Capture the cell that displays the provided text and extract its [x, y] central coordinate. 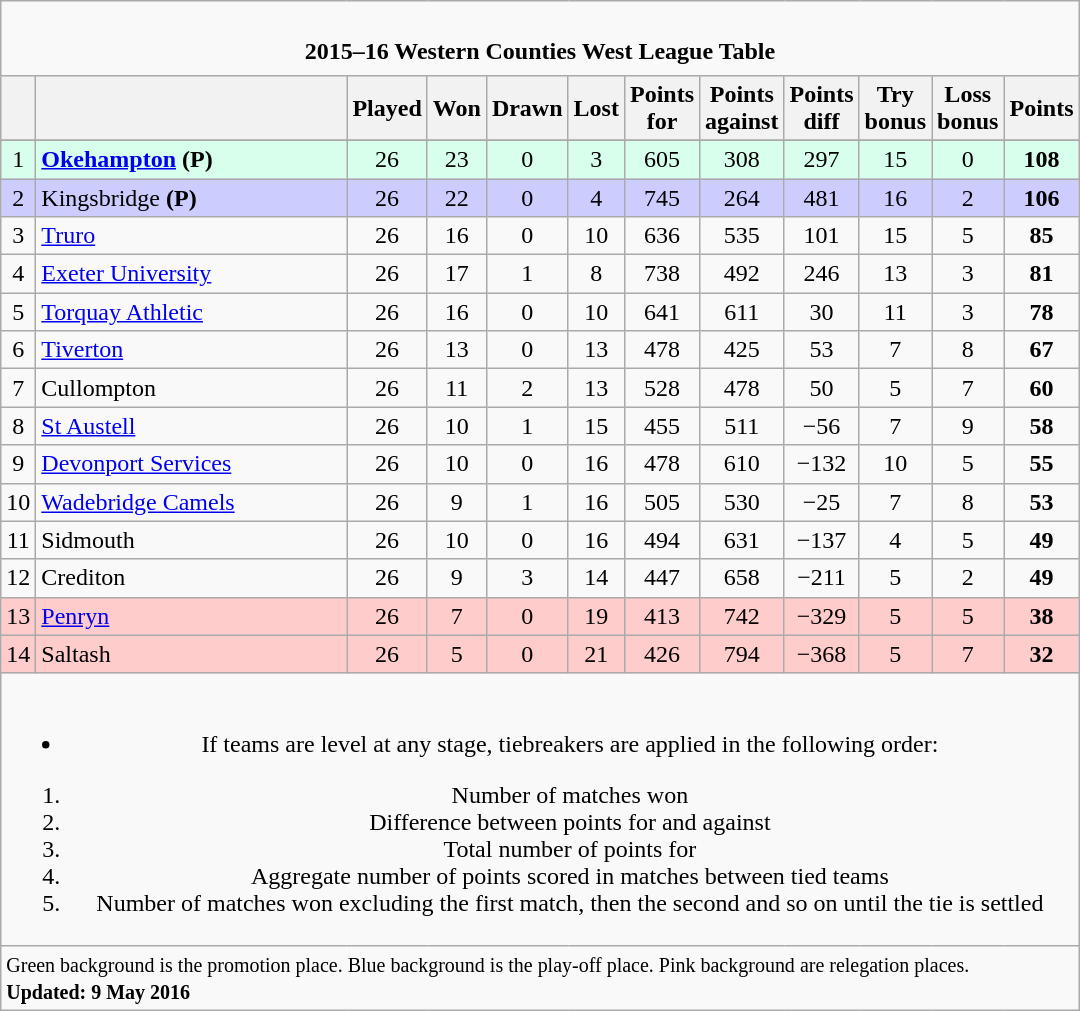
Points [1042, 108]
658 [742, 578]
50 [822, 388]
Okehampton (P) [192, 159]
Penryn [192, 616]
511 [742, 426]
Wadebridge Camels [192, 502]
535 [742, 236]
611 [742, 312]
Saltash [192, 654]
Tiverton [192, 350]
60 [1042, 388]
12 [18, 578]
264 [742, 197]
794 [742, 654]
481 [822, 197]
494 [662, 540]
Drawn [527, 108]
738 [662, 274]
−25 [822, 502]
21 [596, 654]
Played [387, 108]
492 [742, 274]
Won [456, 108]
6 [18, 350]
30 [822, 312]
58 [1042, 426]
636 [662, 236]
78 [1042, 312]
Points against [742, 108]
−137 [822, 540]
745 [662, 197]
641 [662, 312]
−368 [822, 654]
−211 [822, 578]
631 [742, 540]
Crediton [192, 578]
108 [1042, 159]
425 [742, 350]
Devonport Services [192, 464]
Torquay Athletic [192, 312]
−329 [822, 616]
742 [742, 616]
55 [1042, 464]
455 [662, 426]
505 [662, 502]
297 [822, 159]
Try bonus [895, 108]
St Austell [192, 426]
17 [456, 274]
308 [742, 159]
530 [742, 502]
246 [822, 274]
81 [1042, 274]
Lost [596, 108]
Kingsbridge (P) [192, 197]
605 [662, 159]
413 [662, 616]
106 [1042, 197]
67 [1042, 350]
Cullompton [192, 388]
19 [596, 616]
101 [822, 236]
Green background is the promotion place. Blue background is the play-off place. Pink background are relegation places.Updated: 9 May 2016 [540, 978]
447 [662, 578]
−56 [822, 426]
Points diff [822, 108]
22 [456, 197]
Sidmouth [192, 540]
426 [662, 654]
23 [456, 159]
38 [1042, 616]
610 [742, 464]
85 [1042, 236]
Truro [192, 236]
Exeter University [192, 274]
Loss bonus [968, 108]
32 [1042, 654]
528 [662, 388]
−132 [822, 464]
Points for [662, 108]
